Detect which cell encompasses the target text, then output its (X, Y) center coordinate. 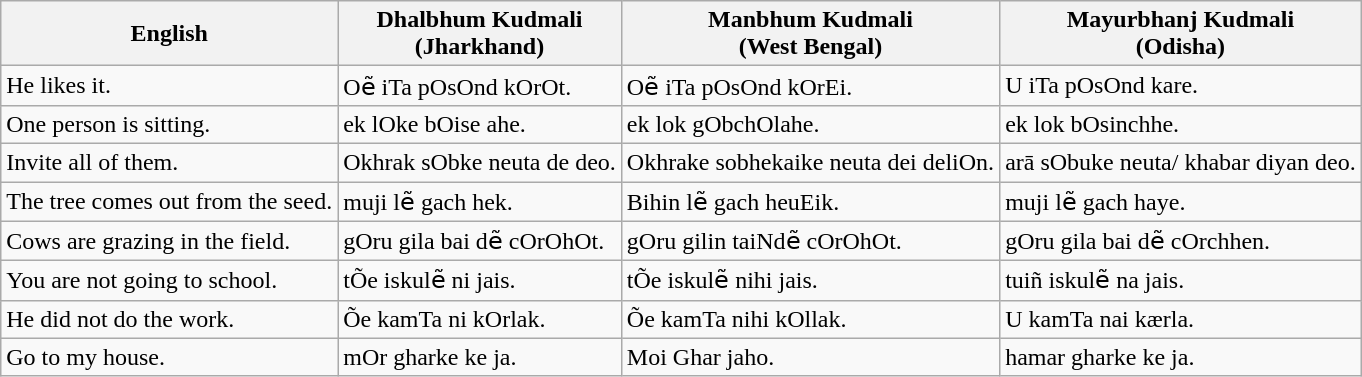
U kamTa nai kærla. (1181, 319)
English (170, 34)
One person is sitting. (170, 124)
Õe kamTa nihi kOllak. (810, 319)
Okhrake sobhekaike neuta dei deliOn. (810, 162)
muji lẽ gach haye. (1181, 202)
Dhalbhum Kudmali (Jharkhand) (480, 34)
Mayurbhanj Kudmali (Odisha) (1181, 34)
Õe kamTa ni kOrlak. (480, 319)
tuiñ iskulẽ na jais. (1181, 281)
Moi Ghar jaho. (810, 357)
gOru gilin taiNdẽ cOrOhOt. (810, 241)
ek lOke bOise ahe. (480, 124)
Invite all of them. (170, 162)
Manbhum Kudmali (West Bengal) (810, 34)
Oẽ iTa pOsOnd kOrEi. (810, 86)
muji lẽ gach hek. (480, 202)
ek lok bOsinchhe. (1181, 124)
tÕe iskulẽ ni jais. (480, 281)
mOr gharke ke ja. (480, 357)
arā sObuke neuta/ khabar diyan deo. (1181, 162)
Go to my house. (170, 357)
ek lok gObchOlahe. (810, 124)
He likes it. (170, 86)
gOru gila bai dẽ cOrOhOt. (480, 241)
You are not going to school. (170, 281)
Cows are grazing in the field. (170, 241)
Bihin lẽ gach heuEik. (810, 202)
hamar gharke ke ja. (1181, 357)
tÕe iskulẽ nihi jais. (810, 281)
Okhrak sObke neuta de deo. (480, 162)
U iTa pOsOnd kare. (1181, 86)
He did not do the work. (170, 319)
gOru gila bai dẽ cOrchhen. (1181, 241)
The tree comes out from the seed. (170, 202)
Oẽ iTa pOsOnd kOrOt. (480, 86)
